Determine the [x, y] coordinate at the center of the cell enclosing the given text.  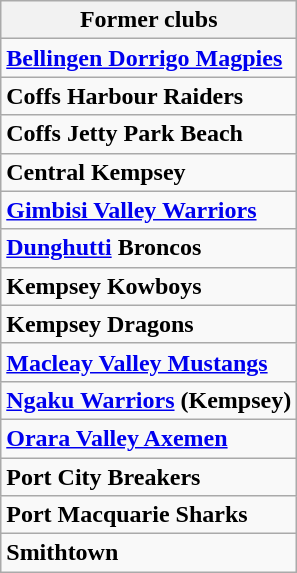
Macleay Valley Mustangs [149, 362]
Bellingen Dorrigo Magpies [149, 58]
Smithtown [149, 553]
Dunghutti Broncos [149, 248]
Former clubs [149, 20]
Central Kempsey [149, 172]
Port City Breakers [149, 477]
Gimbisi Valley Warriors [149, 210]
Ngaku Warriors (Kempsey) [149, 400]
Coffs Jetty Park Beach [149, 134]
Kempsey Dragons [149, 324]
Coffs Harbour Raiders [149, 96]
Kempsey Kowboys [149, 286]
Port Macquarie Sharks [149, 515]
Orara Valley Axemen [149, 438]
